Output the (X, Y) coordinate of the center of the cell containing the given text.  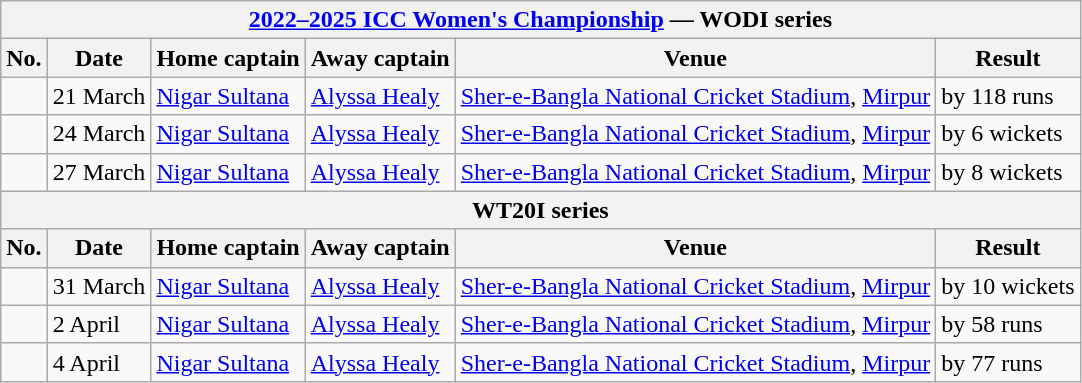
27 March (99, 172)
by 8 wickets (1008, 172)
24 March (99, 134)
by 10 wickets (1008, 286)
2022–2025 ICC Women's Championship — WODI series (540, 20)
by 77 runs (1008, 362)
WT20I series (540, 210)
4 April (99, 362)
31 March (99, 286)
by 6 wickets (1008, 134)
2 April (99, 324)
by 118 runs (1008, 96)
by 58 runs (1008, 324)
21 March (99, 96)
